From the cell containing the given text, extract its center point as [X, Y] coordinate. 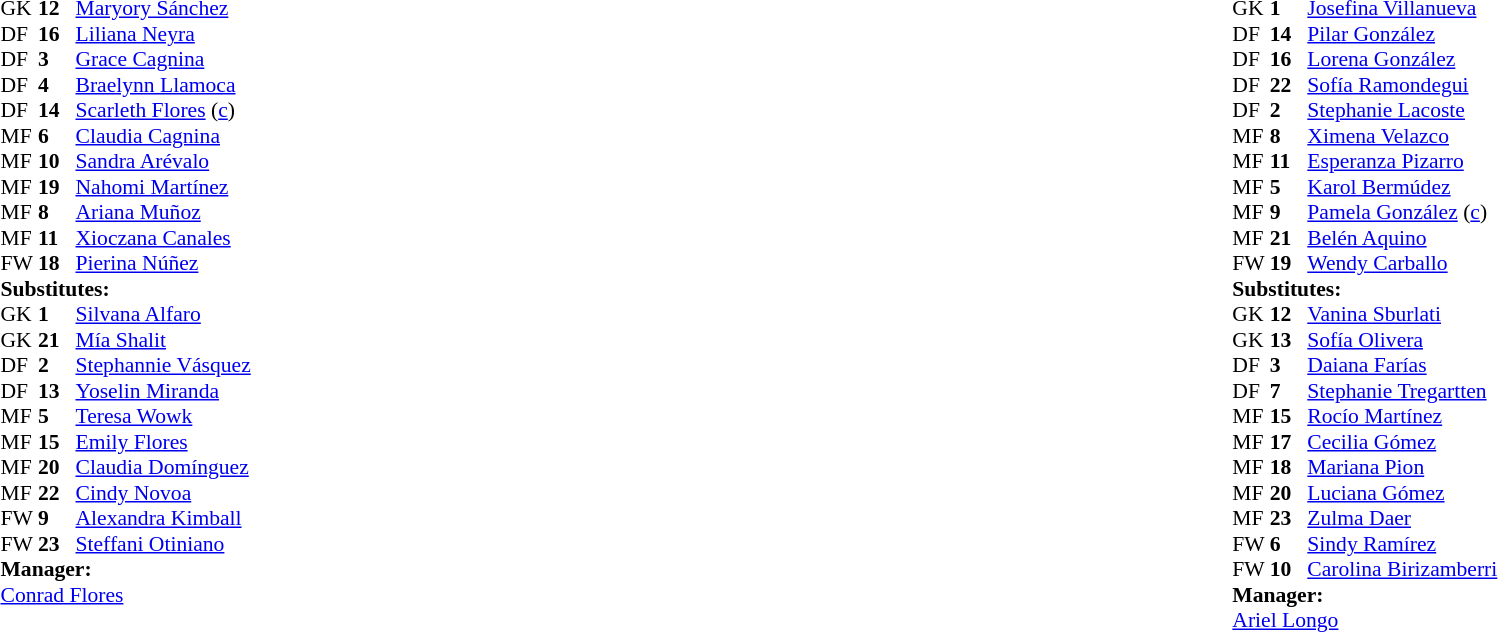
Stephanie Tregartten [1402, 391]
Braelynn Llamoca [164, 85]
Steffani Otiniano [164, 544]
Cindy Novoa [164, 493]
Ximena Velazco [1402, 136]
Esperanza Pizarro [1402, 161]
Luciana Gómez [1402, 493]
Mía Shalit [164, 340]
Wendy Carballo [1402, 263]
1 [57, 315]
Yoselin Miranda [164, 391]
Claudia Cagnina [164, 136]
Carolina Birizamberri [1402, 569]
Zulma Daer [1402, 519]
Ariana Muñoz [164, 213]
Belén Aquino [1402, 238]
Claudia Domínguez [164, 467]
Grace Cagnina [164, 59]
Rocío Martínez [1402, 417]
Mariana Pion [1402, 467]
Stephanie Lacoste [1402, 111]
Pamela González (c) [1402, 213]
Daiana Farías [1402, 365]
Pierina Núñez [164, 263]
Lorena González [1402, 59]
Sofía Olivera [1402, 340]
Cecilia Gómez [1402, 442]
Karol Bermúdez [1402, 187]
Teresa Wowk [164, 417]
Sandra Arévalo [164, 161]
Emily Flores [164, 442]
Xioczana Canales [164, 238]
Sindy Ramírez [1402, 544]
Sofía Ramondegui [1402, 85]
7 [1289, 391]
Vanina Sburlati [1402, 315]
Conrad Flores [125, 595]
Liliana Neyra [164, 34]
17 [1289, 442]
4 [57, 85]
Scarleth Flores (c) [164, 111]
12 [1289, 315]
Alexandra Kimball [164, 519]
Stephannie Vásquez [164, 365]
Nahomi Martínez [164, 187]
Silvana Alfaro [164, 315]
Pilar González [1402, 34]
